Identify which cell holds the provided text, then report its [X, Y] central coordinate. 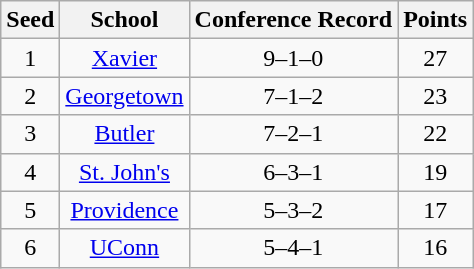
1 [30, 58]
5–3–2 [294, 210]
Conference Record [294, 20]
17 [436, 210]
7–1–2 [294, 96]
6 [30, 248]
19 [436, 172]
2 [30, 96]
5–4–1 [294, 248]
23 [436, 96]
Georgetown [124, 96]
UConn [124, 248]
Seed [30, 20]
4 [30, 172]
Points [436, 20]
6–3–1 [294, 172]
9–1–0 [294, 58]
5 [30, 210]
School [124, 20]
27 [436, 58]
3 [30, 134]
St. John's [124, 172]
Providence [124, 210]
Butler [124, 134]
16 [436, 248]
Xavier [124, 58]
22 [436, 134]
7–2–1 [294, 134]
